Output the [x, y] coordinate of the center of the cell containing the given text.  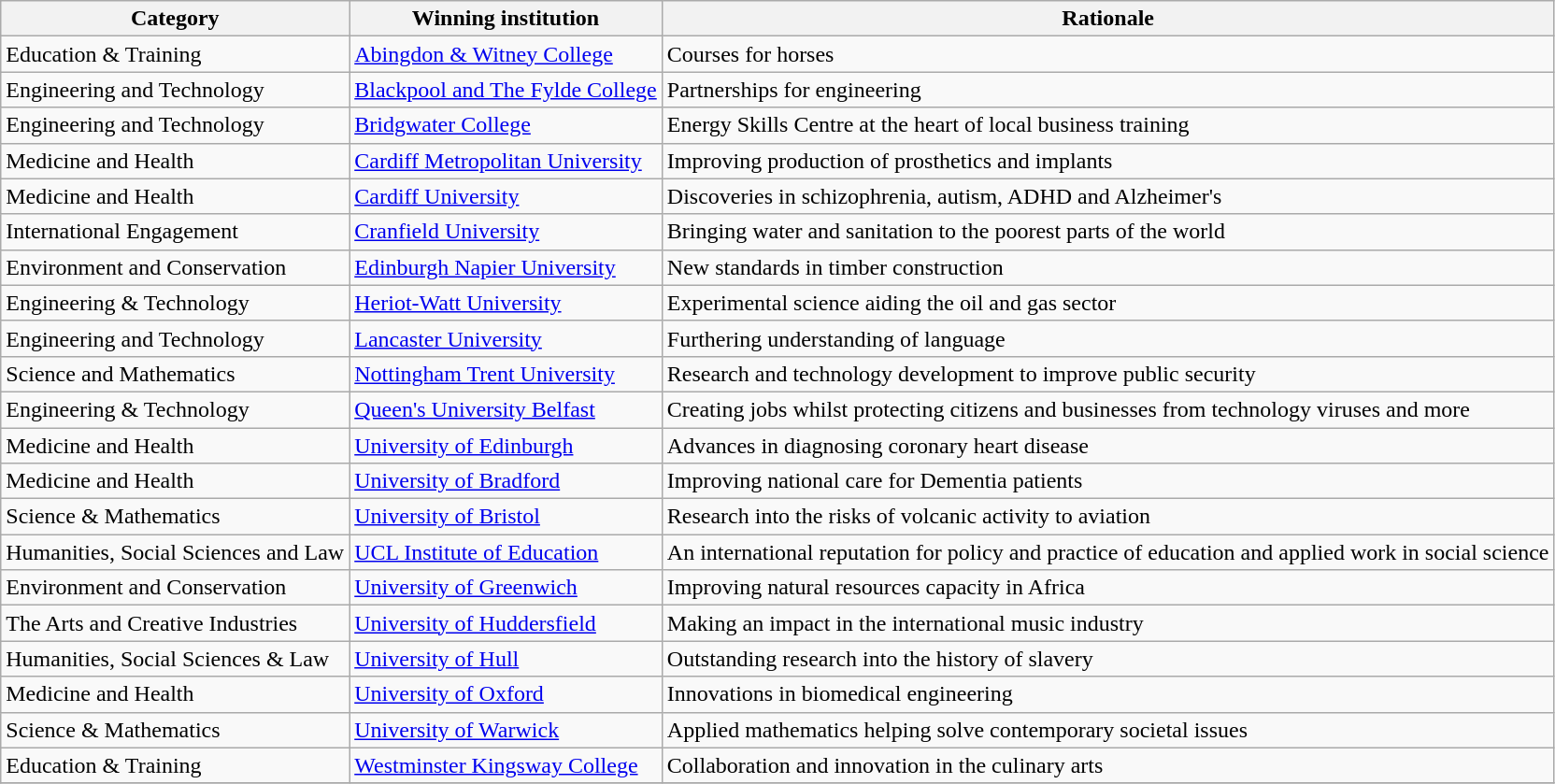
University of Hull [506, 659]
Improving national care for Dementia patients [1108, 481]
University of Huddersfield [506, 623]
Blackpool and The Fylde College [506, 90]
UCL Institute of Education [506, 552]
Queen's University Belfast [506, 409]
Collaboration and innovation in the culinary arts [1108, 765]
University of Oxford [506, 694]
University of Bradford [506, 481]
Edinburgh Napier University [506, 267]
Applied mathematics helping solve contemporary societal issues [1108, 730]
Innovations in biomedical engineering [1108, 694]
Category [176, 19]
University of Warwick [506, 730]
Courses for horses [1108, 54]
University of Bristol [506, 517]
Improving natural resources capacity in Africa [1108, 588]
Making an impact in the international music industry [1108, 623]
An international reputation for policy and practice of education and applied work in social science [1108, 552]
Discoveries in schizophrenia, autism, ADHD and Alzheimer's [1108, 196]
Lancaster University [506, 338]
Creating jobs whilst protecting citizens and businesses from technology viruses and more [1108, 409]
Humanities, Social Sciences and Law [176, 552]
The Arts and Creative Industries [176, 623]
Furthering understanding of language [1108, 338]
Bringing water and sanitation to the poorest parts of the world [1108, 232]
Experimental science aiding the oil and gas sector [1108, 303]
Cardiff Metropolitan University [506, 161]
Winning institution [506, 19]
Nottingham Trent University [506, 374]
Rationale [1108, 19]
Science and Mathematics [176, 374]
Humanities, Social Sciences & Law [176, 659]
Improving production of prosthetics and implants [1108, 161]
Research into the risks of volcanic activity to aviation [1108, 517]
Abingdon & Witney College [506, 54]
Advances in diagnosing coronary heart disease [1108, 446]
Research and technology development to improve public security [1108, 374]
University of Edinburgh [506, 446]
Heriot-Watt University [506, 303]
Cranfield University [506, 232]
Outstanding research into the history of slavery [1108, 659]
Bridgwater College [506, 125]
New standards in timber construction [1108, 267]
Energy Skills Centre at the heart of local business training [1108, 125]
Cardiff University [506, 196]
International Engagement [176, 232]
University of Greenwich [506, 588]
Westminster Kingsway College [506, 765]
Partnerships for engineering [1108, 90]
